From the cell containing the given text, extract its center point as [X, Y] coordinate. 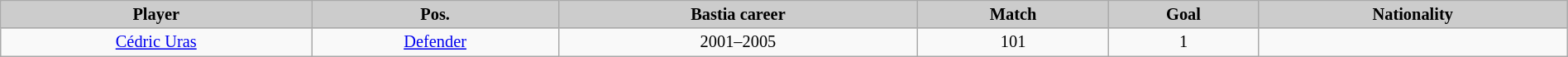
Nationality [1413, 14]
Pos. [435, 14]
Cédric Uras [156, 42]
101 [1013, 42]
Defender [435, 42]
Bastia career [738, 14]
2001–2005 [738, 42]
1 [1183, 42]
Player [156, 14]
Goal [1183, 14]
Match [1013, 14]
